Return the [x, y] coordinate for the center point of the cell that contains the specified text.  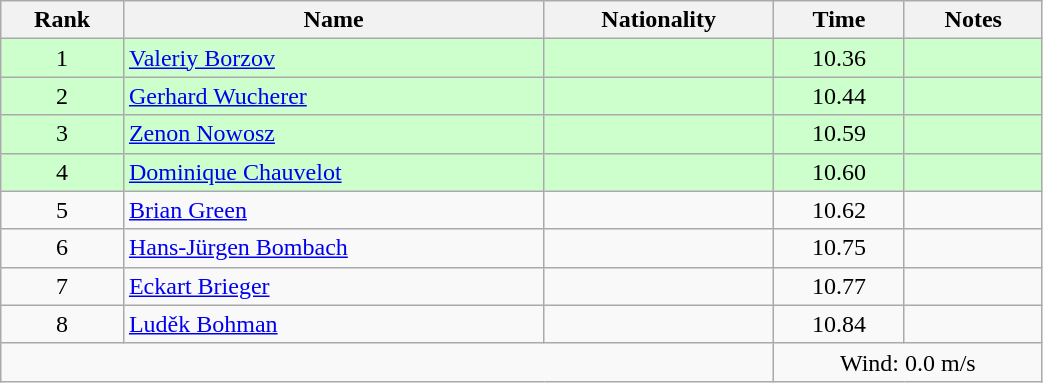
10.77 [840, 286]
10.36 [840, 58]
1 [62, 58]
Rank [62, 20]
Name [333, 20]
8 [62, 324]
3 [62, 134]
6 [62, 248]
Eckart Brieger [333, 286]
4 [62, 172]
Nationality [659, 20]
Luděk Bohman [333, 324]
Zenon Nowosz [333, 134]
Gerhard Wucherer [333, 96]
5 [62, 210]
10.62 [840, 210]
Valeriy Borzov [333, 58]
2 [62, 96]
7 [62, 286]
10.60 [840, 172]
Wind: 0.0 m/s [908, 362]
10.75 [840, 248]
Time [840, 20]
Notes [973, 20]
10.44 [840, 96]
10.59 [840, 134]
10.84 [840, 324]
Brian Green [333, 210]
Hans-Jürgen Bombach [333, 248]
Dominique Chauvelot [333, 172]
